Determine the [x, y] coordinate at the center of the cell enclosing the given text.  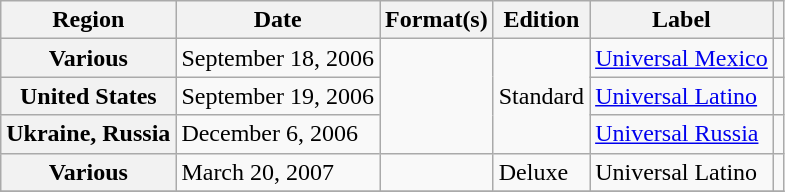
December 6, 2006 [278, 134]
Edition [541, 20]
March 20, 2007 [278, 172]
Deluxe [541, 172]
Date [278, 20]
September 19, 2006 [278, 96]
Format(s) [437, 20]
September 18, 2006 [278, 58]
Standard [541, 96]
Universal Mexico [682, 58]
Universal Russia [682, 134]
United States [88, 96]
Region [88, 20]
Ukraine, Russia [88, 134]
Label [682, 20]
